Identify which cell holds the provided text, then report its (x, y) central coordinate. 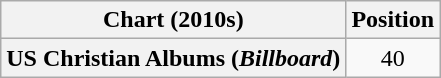
US Christian Albums (Billboard) (174, 58)
40 (393, 58)
Position (393, 20)
Chart (2010s) (174, 20)
